Detect which cell encompasses the target text, then output its [x, y] center coordinate. 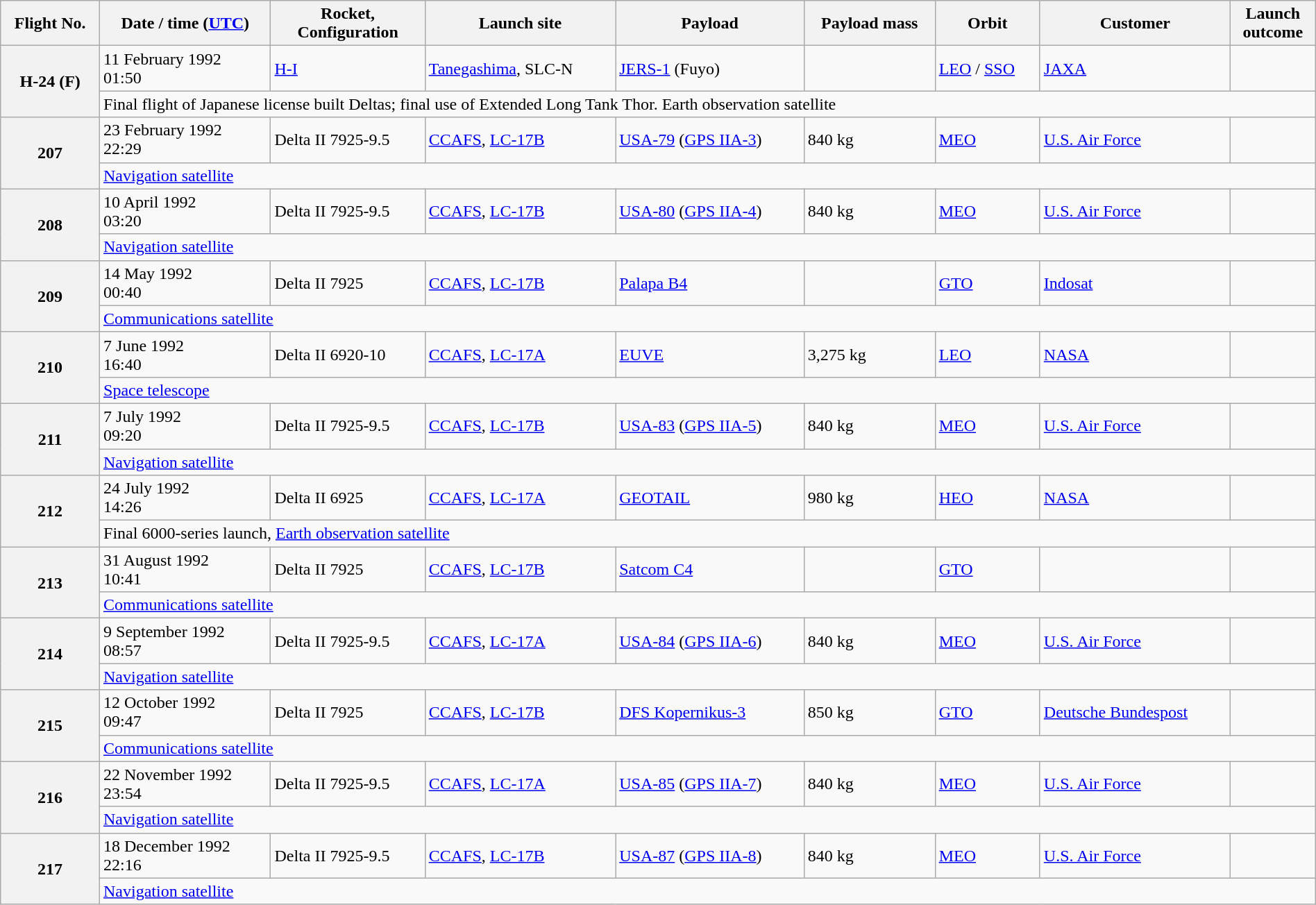
12 October 199209:47 [185, 712]
Flight No. [50, 24]
Delta II 6920-10 [348, 354]
DFS Kopernikus-3 [710, 712]
HEO [987, 498]
Payload [710, 24]
Launchoutcome [1273, 24]
Indosat [1135, 283]
9 September 199208:57 [185, 641]
208 [50, 225]
USA-84 (GPS IIA-6) [710, 641]
Customer [1135, 24]
Tanegashima, SLC-N [520, 68]
USA-87 (GPS IIA-8) [710, 855]
USA-79 (GPS IIA-3) [710, 140]
USA-80 (GPS IIA-4) [710, 211]
216 [50, 797]
850 kg [869, 712]
JERS-1 (Fuyo) [710, 68]
H-24 (F) [50, 82]
Payload mass [869, 24]
215 [50, 726]
Delta II 6925 [348, 498]
14 May 199200:40 [185, 283]
980 kg [869, 498]
GEOTAIL [710, 498]
Palapa B4 [710, 283]
Date / time (UTC) [185, 24]
Rocket,Configuration [348, 24]
JAXA [1135, 68]
LEO / SSO [987, 68]
211 [50, 439]
Final 6000-series launch, Earth observation satellite [708, 534]
Launch site [520, 24]
210 [50, 368]
23 February 199222:29 [185, 140]
Space telescope [708, 390]
214 [50, 654]
USA-85 (GPS IIA-7) [710, 784]
EUVE [710, 354]
LEO [987, 354]
209 [50, 296]
31 August 199210:41 [185, 569]
212 [50, 511]
7 July 199209:20 [185, 426]
22 November 199223:54 [185, 784]
3,275 kg [869, 354]
Final flight of Japanese license built Deltas; final use of Extended Long Tank Thor. Earth observation satellite [708, 104]
24 July 199214:26 [185, 498]
11 February 199201:50 [185, 68]
10 April 199203:20 [185, 211]
207 [50, 153]
18 December 199222:16 [185, 855]
Orbit [987, 24]
USA-83 (GPS IIA-5) [710, 426]
Satcom C4 [710, 569]
Deutsche Bundespost [1135, 712]
213 [50, 583]
217 [50, 869]
7 June 199216:40 [185, 354]
H-I [348, 68]
